Scan for the cell matching the given text and deliver its [X, Y] coordinate at center. 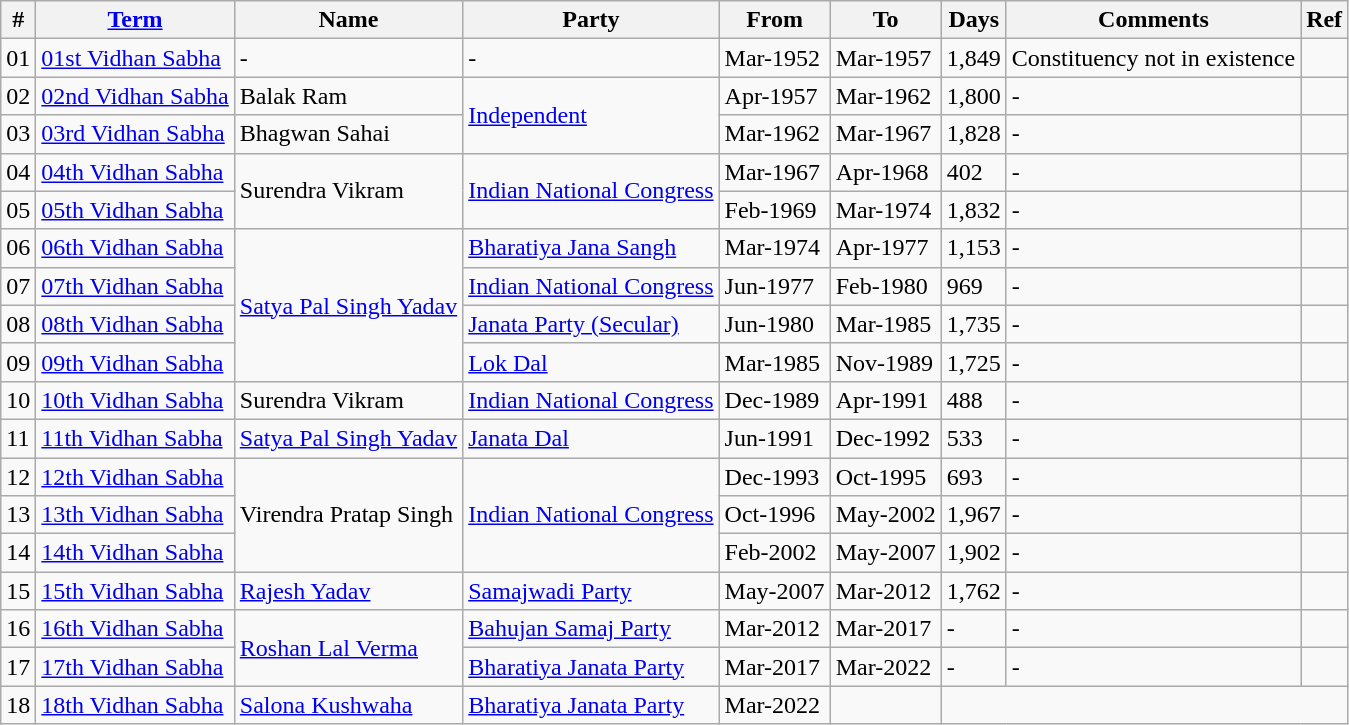
06 [18, 248]
1,902 [974, 553]
Lok Dal [591, 362]
Jun-1980 [774, 324]
17th Vidhan Sabha [135, 667]
07 [18, 286]
16 [18, 629]
13 [18, 515]
10 [18, 400]
Feb-1969 [774, 210]
Comments [1153, 20]
16th Vidhan Sabha [135, 629]
12 [18, 477]
05 [18, 210]
03 [18, 134]
Party [591, 20]
18th Vidhan Sabha [135, 705]
Rajesh Yadav [348, 591]
402 [974, 172]
To [886, 20]
1,800 [974, 96]
Balak Ram [348, 96]
1,828 [974, 134]
1,849 [974, 58]
Ref [1324, 20]
Samajwadi Party [591, 591]
05th Vidhan Sabha [135, 210]
Feb-2002 [774, 553]
14th Vidhan Sabha [135, 553]
13th Vidhan Sabha [135, 515]
Oct-1996 [774, 515]
Independent [591, 115]
02 [18, 96]
14 [18, 553]
# [18, 20]
1,725 [974, 362]
07th Vidhan Sabha [135, 286]
15 [18, 591]
From [774, 20]
12th Vidhan Sabha [135, 477]
1,832 [974, 210]
Feb-1980 [886, 286]
04th Vidhan Sabha [135, 172]
Apr-1957 [774, 96]
Apr-1977 [886, 248]
Mar-1952 [774, 58]
Oct-1995 [886, 477]
17 [18, 667]
09th Vidhan Sabha [135, 362]
Jun-1991 [774, 438]
10th Vidhan Sabha [135, 400]
09 [18, 362]
Apr-1991 [886, 400]
Roshan Lal Verma [348, 648]
Jun-1977 [774, 286]
Nov-1989 [886, 362]
01 [18, 58]
Constituency not in existence [1153, 58]
18 [18, 705]
693 [974, 477]
11 [18, 438]
May-2002 [886, 515]
Bahujan Samaj Party [591, 629]
03rd Vidhan Sabha [135, 134]
08th Vidhan Sabha [135, 324]
01st Vidhan Sabha [135, 58]
Bhagwan Sahai [348, 134]
533 [974, 438]
Janata Dal [591, 438]
1,762 [974, 591]
Virendra Pratap Singh [348, 515]
Name [348, 20]
Dec-1992 [886, 438]
04 [18, 172]
06th Vidhan Sabha [135, 248]
1,153 [974, 248]
1,967 [974, 515]
15th Vidhan Sabha [135, 591]
Dec-1993 [774, 477]
11th Vidhan Sabha [135, 438]
Salona Kushwaha [348, 705]
Bharatiya Jana Sangh [591, 248]
969 [974, 286]
02nd Vidhan Sabha [135, 96]
1,735 [974, 324]
Term [135, 20]
Apr-1968 [886, 172]
Janata Party (Secular) [591, 324]
Days [974, 20]
Mar-1957 [886, 58]
08 [18, 324]
488 [974, 400]
Dec-1989 [774, 400]
